Capture the cell that displays the provided text and extract its (x, y) central coordinate. 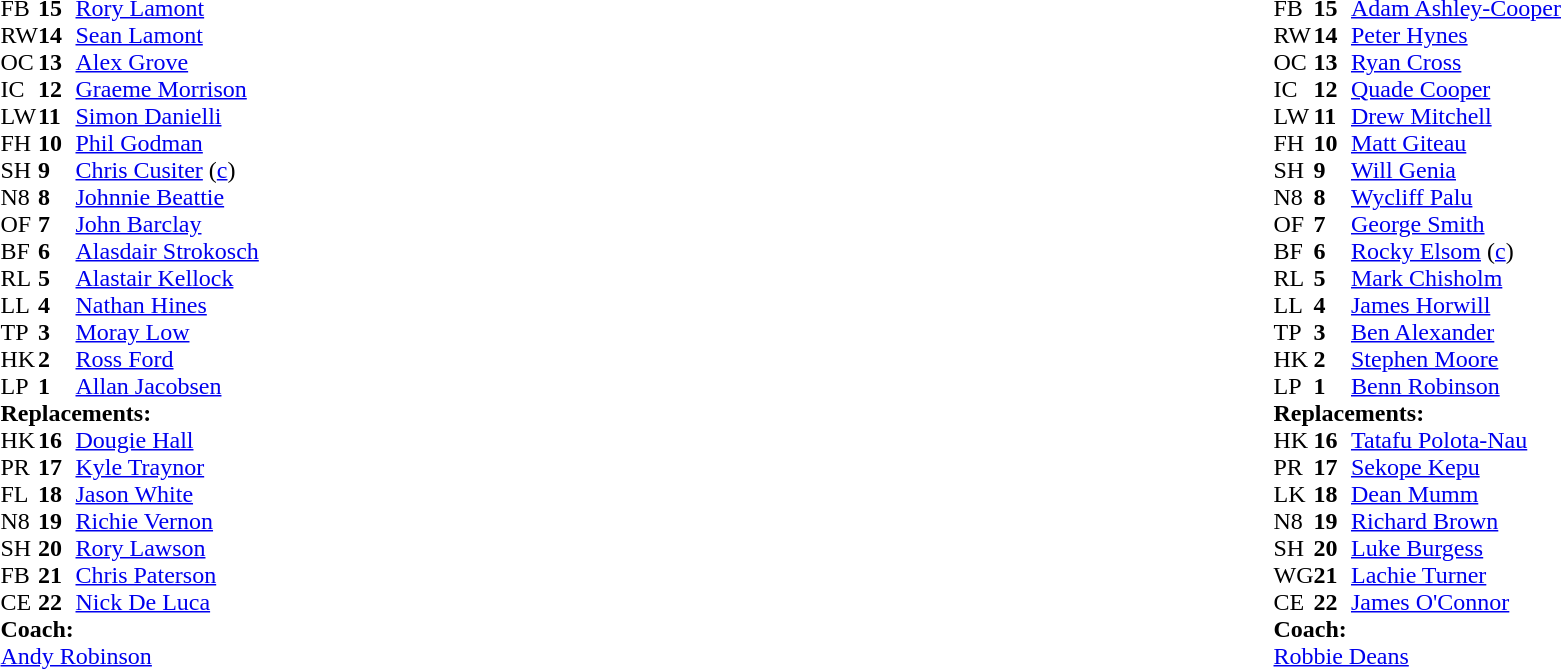
Simon Danielli (168, 116)
Chris Cusiter (c) (168, 170)
FL (19, 494)
Rory Lawson (168, 548)
Ross Ford (168, 360)
Benn Robinson (1456, 386)
Luke Burgess (1456, 548)
Drew Mitchell (1456, 116)
WG (1294, 576)
Robbie Deans (1418, 656)
Stephen Moore (1456, 360)
Peter Hynes (1456, 36)
Graeme Morrison (168, 90)
Jason White (168, 494)
Richard Brown (1456, 522)
Phil Godman (168, 144)
LK (1294, 494)
Wycliff Palu (1456, 198)
Dean Mumm (1456, 494)
Tatafu Polota-Nau (1456, 440)
Alasdair Strokosch (168, 252)
Quade Cooper (1456, 90)
Ben Alexander (1456, 332)
Nick De Luca (168, 602)
Sekope Kepu (1456, 468)
Lachie Turner (1456, 576)
Richie Vernon (168, 522)
Moray Low (168, 332)
Rocky Elsom (c) (1456, 252)
George Smith (1456, 224)
FB (19, 576)
Alex Grove (168, 62)
Ryan Cross (1456, 62)
Allan Jacobsen (168, 386)
Matt Giteau (1456, 144)
John Barclay (168, 224)
James O'Connor (1456, 602)
Will Genia (1456, 170)
Mark Chisholm (1456, 278)
Andy Robinson (129, 656)
Chris Paterson (168, 576)
Kyle Traynor (168, 468)
Dougie Hall (168, 440)
Sean Lamont (168, 36)
Nathan Hines (168, 306)
James Horwill (1456, 306)
Johnnie Beattie (168, 198)
Alastair Kellock (168, 278)
